Determine the (X, Y) coordinate at the center of the cell enclosing the given text.  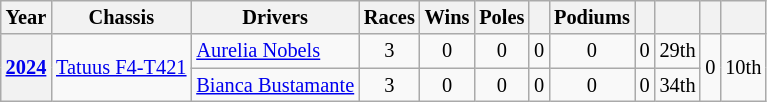
Chassis (121, 17)
Races (390, 17)
Poles (502, 17)
Tatuus F4-T421 (121, 68)
10th (743, 68)
2024 (26, 68)
Drivers (275, 17)
Year (26, 17)
Aurelia Nobels (275, 51)
34th (678, 85)
Bianca Bustamante (275, 85)
Wins (448, 17)
Podiums (592, 17)
29th (678, 51)
